Locate the cell with the specified text and output its (x, y) center coordinate. 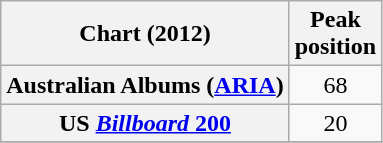
Australian Albums (ARIA) (145, 85)
68 (335, 85)
20 (335, 123)
US Billboard 200 (145, 123)
Chart (2012) (145, 34)
Peakposition (335, 34)
